Scan for the cell matching the given text and deliver its (x, y) coordinate at center. 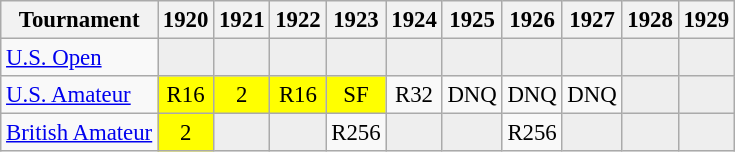
U.S. Open (80, 58)
U.S. Amateur (80, 95)
Tournament (80, 20)
1928 (650, 20)
1927 (592, 20)
1926 (532, 20)
1920 (186, 20)
R32 (414, 95)
1925 (472, 20)
1929 (706, 20)
1922 (298, 20)
SF (356, 95)
1921 (242, 20)
1923 (356, 20)
British Amateur (80, 133)
1924 (414, 20)
